Detect which cell encompasses the target text, then output its [X, Y] center coordinate. 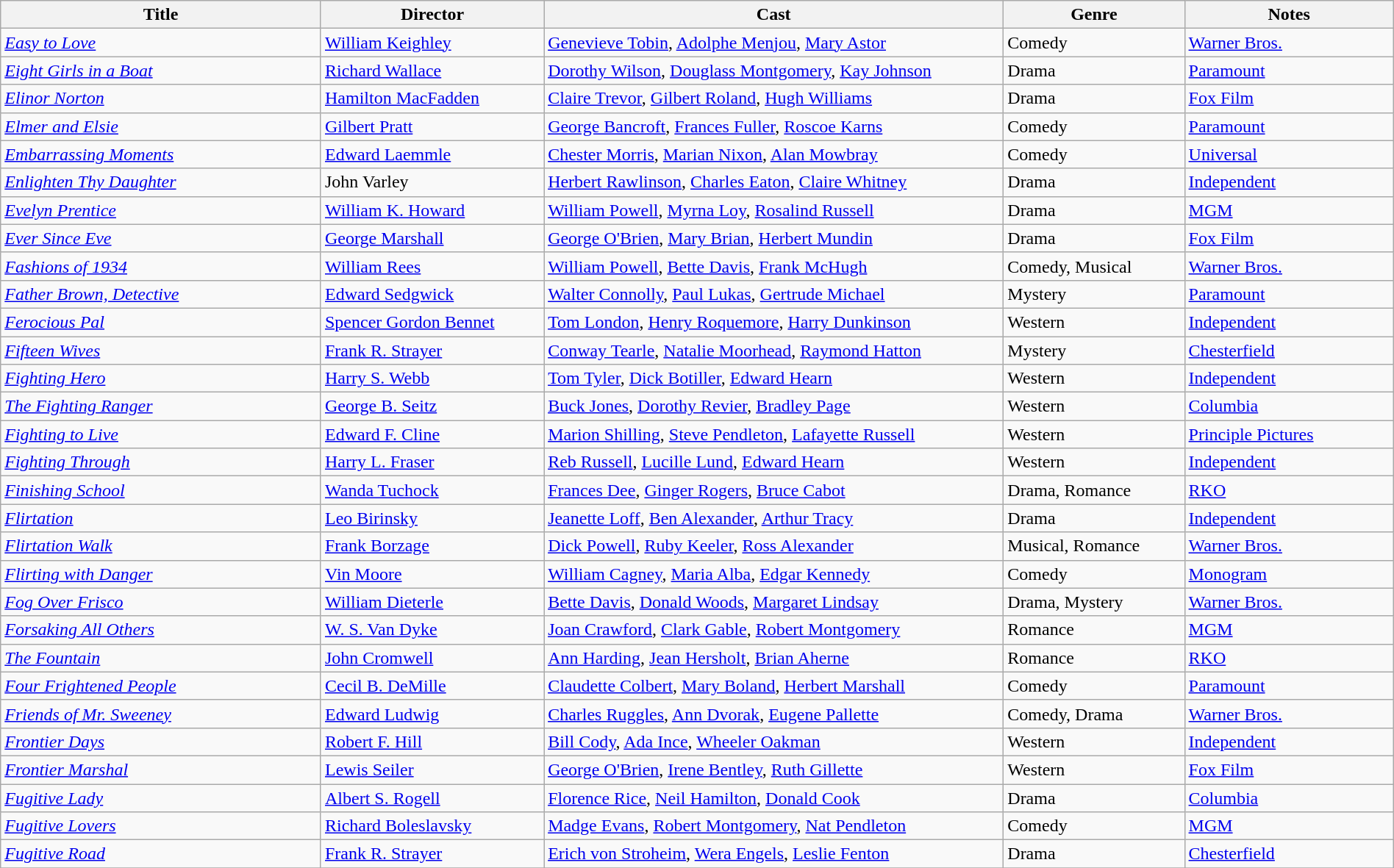
Ferocious Pal [161, 322]
Dick Powell, Ruby Keeler, Ross Alexander [773, 546]
Comedy, Drama [1094, 714]
Fog Over Frisco [161, 602]
Frank Borzage [432, 546]
Erich von Stroheim, Wera Engels, Leslie Fenton [773, 854]
Bette Davis, Donald Woods, Margaret Lindsay [773, 602]
Four Frightened People [161, 686]
Herbert Rawlinson, Charles Eaton, Claire Whitney [773, 182]
Flirtation Walk [161, 546]
Edward Sedgwick [432, 294]
Elinor Norton [161, 98]
Hamilton MacFadden [432, 98]
Fugitive Lady [161, 797]
Marion Shilling, Steve Pendleton, Lafayette Russell [773, 434]
Title [161, 15]
Flirting with Danger [161, 574]
Frances Dee, Ginger Rogers, Bruce Cabot [773, 490]
William Powell, Bette Davis, Frank McHugh [773, 266]
Genevieve Tobin, Adolphe Menjou, Mary Astor [773, 43]
Claire Trevor, Gilbert Roland, Hugh Williams [773, 98]
Fugitive Road [161, 854]
Edward Ludwig [432, 714]
William Keighley [432, 43]
John Cromwell [432, 658]
Gilbert Pratt [432, 126]
Robert F. Hill [432, 742]
Father Brown, Detective [161, 294]
Bill Cody, Ada Ince, Wheeler Oakman [773, 742]
Ann Harding, Jean Hersholt, Brian Aherne [773, 658]
Charles Ruggles, Ann Dvorak, Eugene Pallette [773, 714]
Tom Tyler, Dick Botiller, Edward Hearn [773, 379]
W. S. Van Dyke [432, 630]
George B. Seitz [432, 406]
Genre [1094, 15]
Drama, Mystery [1094, 602]
George Marshall [432, 238]
Richard Boleslavsky [432, 826]
William Rees [432, 266]
Conway Tearle, Natalie Moorhead, Raymond Hatton [773, 351]
Evelyn Prentice [161, 210]
Fashions of 1934 [161, 266]
Jeanette Loff, Ben Alexander, Arthur Tracy [773, 518]
Easy to Love [161, 43]
Eight Girls in a Boat [161, 71]
Comedy, Musical [1094, 266]
Albert S. Rogell [432, 797]
Frontier Days [161, 742]
George O'Brien, Mary Brian, Herbert Mundin [773, 238]
Musical, Romance [1094, 546]
Dorothy Wilson, Douglass Montgomery, Kay Johnson [773, 71]
Notes [1289, 15]
William Cagney, Maria Alba, Edgar Kennedy [773, 574]
George O'Brien, Irene Bentley, Ruth Gillette [773, 770]
The Fountain [161, 658]
William K. Howard [432, 210]
Fighting to Live [161, 434]
Finishing School [161, 490]
Enlighten Thy Daughter [161, 182]
Drama, Romance [1094, 490]
Monogram [1289, 574]
Richard Wallace [432, 71]
Flirtation [161, 518]
Ever Since Eve [161, 238]
Tom London, Henry Roquemore, Harry Dunkinson [773, 322]
William Powell, Myrna Loy, Rosalind Russell [773, 210]
Walter Connolly, Paul Lukas, Gertrude Michael [773, 294]
Friends of Mr. Sweeney [161, 714]
Fighting Hero [161, 379]
William Dieterle [432, 602]
Fugitive Lovers [161, 826]
Fifteen Wives [161, 351]
Reb Russell, Lucille Lund, Edward Hearn [773, 462]
Wanda Tuchock [432, 490]
Florence Rice, Neil Hamilton, Donald Cook [773, 797]
Harry S. Webb [432, 379]
Cast [773, 15]
Buck Jones, Dorothy Revier, Bradley Page [773, 406]
Madge Evans, Robert Montgomery, Nat Pendleton [773, 826]
Spencer Gordon Bennet [432, 322]
Embarrassing Moments [161, 154]
Forsaking All Others [161, 630]
Edward Laemmle [432, 154]
Claudette Colbert, Mary Boland, Herbert Marshall [773, 686]
Cecil B. DeMille [432, 686]
Principle Pictures [1289, 434]
Lewis Seiler [432, 770]
The Fighting Ranger [161, 406]
John Varley [432, 182]
Elmer and Elsie [161, 126]
Frontier Marshal [161, 770]
Harry L. Fraser [432, 462]
Chester Morris, Marian Nixon, Alan Mowbray [773, 154]
Leo Birinsky [432, 518]
Director [432, 15]
Universal [1289, 154]
Edward F. Cline [432, 434]
Fighting Through [161, 462]
George Bancroft, Frances Fuller, Roscoe Karns [773, 126]
Joan Crawford, Clark Gable, Robert Montgomery [773, 630]
Vin Moore [432, 574]
